Return (X, Y) of the center of cell containing provided text 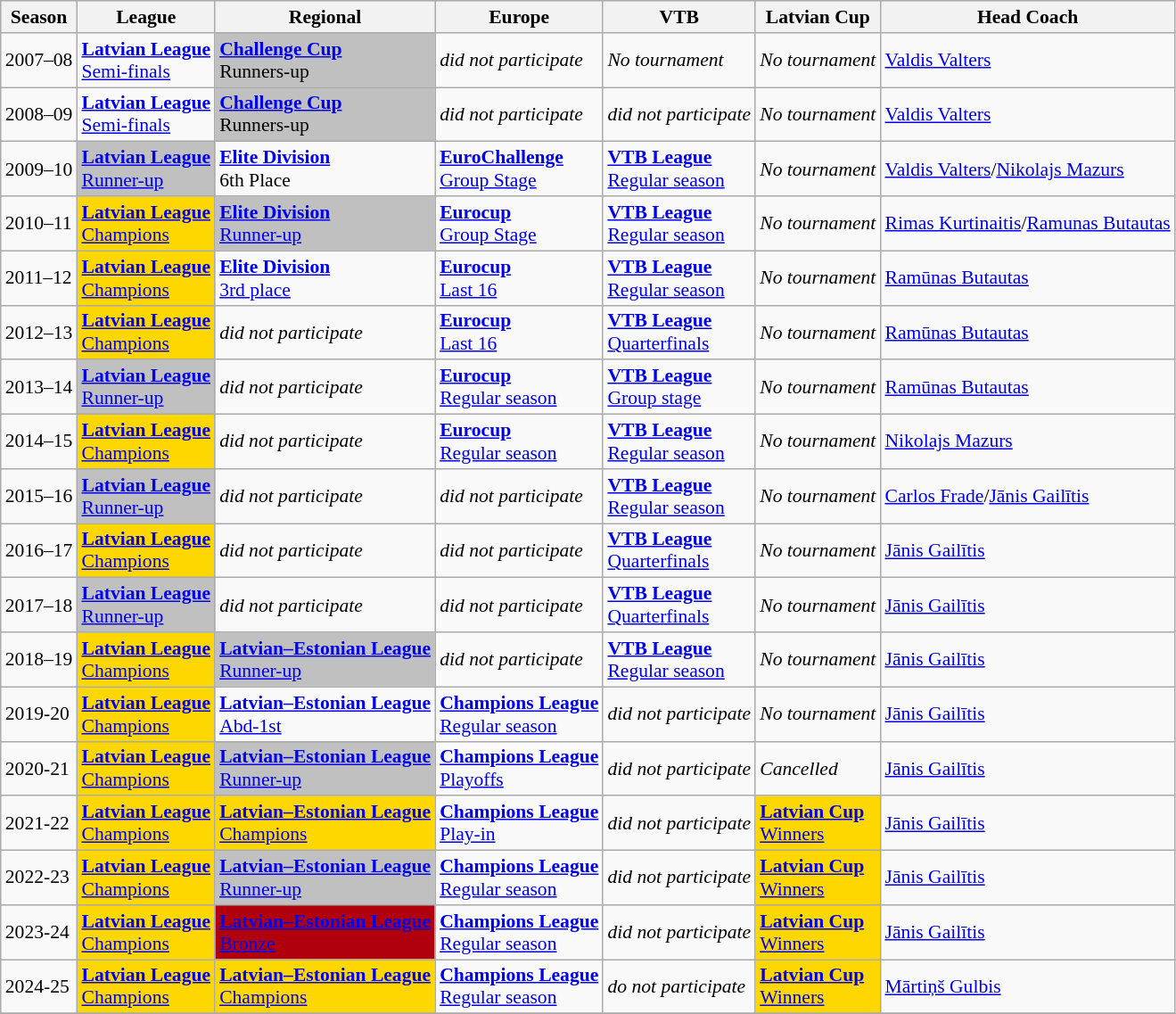
VTB LeagueGroup stage (679, 387)
Mārtiņš Gulbis (1027, 986)
Latvian–Estonian LeagueAbd-1st (325, 713)
Latvian–Estonian LeagueBronze (325, 933)
Elite Division6th Place (325, 169)
2012–13 (39, 332)
2008–09 (39, 114)
2019-20 (39, 713)
2009–10 (39, 169)
2021-22 (39, 824)
2015–16 (39, 496)
Elite DivisionRunner-up (325, 223)
Champions LeaguePlay-in (519, 824)
Valdis Valters/Nikolajs Mazurs (1027, 169)
2013–14 (39, 387)
Latvian Cup (818, 17)
2022-23 (39, 878)
do not participate (679, 986)
Nikolajs Mazurs (1027, 442)
Cancelled (818, 769)
Rimas Kurtinaitis/Ramunas Butautas (1027, 223)
2007–08 (39, 61)
Carlos Frade/Jānis Gailītis (1027, 496)
EuroChallengeGroup Stage (519, 169)
2011–12 (39, 278)
2024-25 (39, 986)
Regional (325, 17)
2014–15 (39, 442)
2018–19 (39, 660)
Latvian LeagueSemi-finals (146, 114)
Season (39, 17)
Head Coach (1027, 17)
Elite Division3rd place (325, 278)
Champions LeaguePlayoffs (519, 769)
2017–18 (39, 605)
EurocupGroup Stage (519, 223)
2010–11 (39, 223)
VTB (679, 17)
2020-21 (39, 769)
League (146, 17)
Latvian League Semi-finals (146, 61)
2023-24 (39, 933)
Europe (519, 17)
2016–17 (39, 551)
